Return the (X, Y) coordinate for the center point of the cell that contains the specified text.  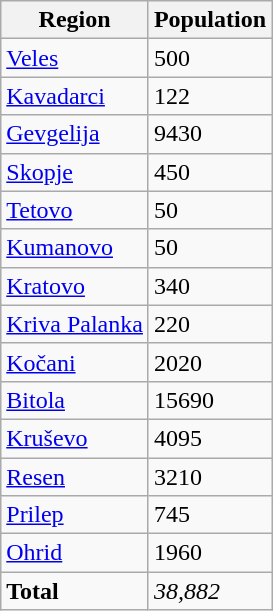
Total (75, 591)
38,882 (210, 591)
Skopje (75, 172)
Kumanovo (75, 248)
1960 (210, 553)
Tetovo (75, 210)
9430 (210, 134)
Veles (75, 58)
Kavadarci (75, 96)
Kratovo (75, 286)
Region (75, 20)
Kočani (75, 362)
340 (210, 286)
500 (210, 58)
Gevgelija (75, 134)
Population (210, 20)
15690 (210, 400)
220 (210, 324)
Bitola (75, 400)
Prilep (75, 515)
450 (210, 172)
4095 (210, 438)
745 (210, 515)
Ohrid (75, 553)
2020 (210, 362)
Kriva Palanka (75, 324)
122 (210, 96)
3210 (210, 477)
Kruševo (75, 438)
Resen (75, 477)
